Extract the [x, y] coordinate from the center of the cell holding the provided text.  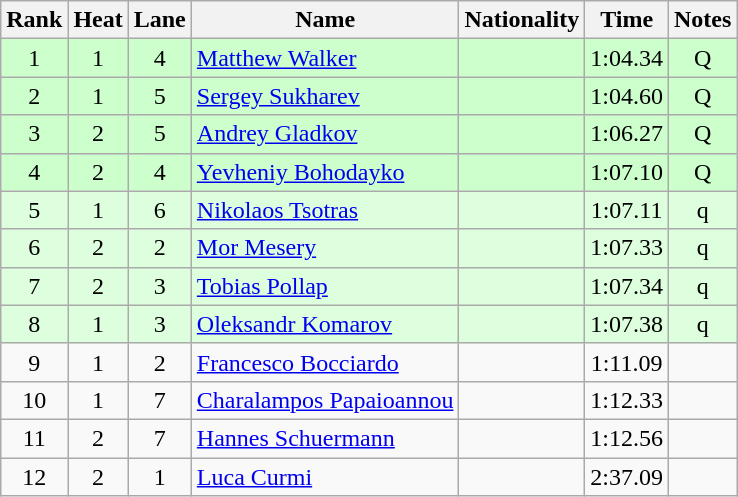
Francesco Bocciardo [325, 362]
9 [34, 362]
10 [34, 400]
Name [325, 20]
Notes [702, 20]
Sergey Sukharev [325, 96]
1:07.10 [627, 172]
Time [627, 20]
Lane [160, 20]
Andrey Gladkov [325, 134]
1:11.09 [627, 362]
1:06.27 [627, 134]
Luca Curmi [325, 477]
Yevheniy Bohodayko [325, 172]
8 [34, 324]
1:07.38 [627, 324]
1:07.34 [627, 286]
Charalampos Papaioannou [325, 400]
Hannes Schuermann [325, 438]
1:04.60 [627, 96]
1:12.33 [627, 400]
Mor Mesery [325, 248]
2:37.09 [627, 477]
Tobias Pollap [325, 286]
1:07.33 [627, 248]
Nikolaos Tsotras [325, 210]
Heat [98, 20]
Oleksandr Komarov [325, 324]
12 [34, 477]
11 [34, 438]
1:04.34 [627, 58]
Nationality [522, 20]
Matthew Walker [325, 58]
1:07.11 [627, 210]
1:12.56 [627, 438]
Rank [34, 20]
